From the cell containing the given text, extract its center point as [x, y] coordinate. 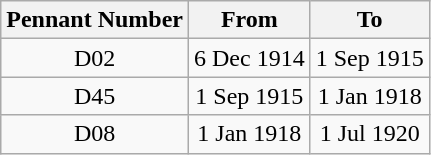
To [370, 20]
From [249, 20]
D02 [95, 58]
D08 [95, 134]
1 Jul 1920 [370, 134]
6 Dec 1914 [249, 58]
D45 [95, 96]
Pennant Number [95, 20]
